Pinpoint the cell where the given text exists, returning its [X, Y] midpoint coordinate. 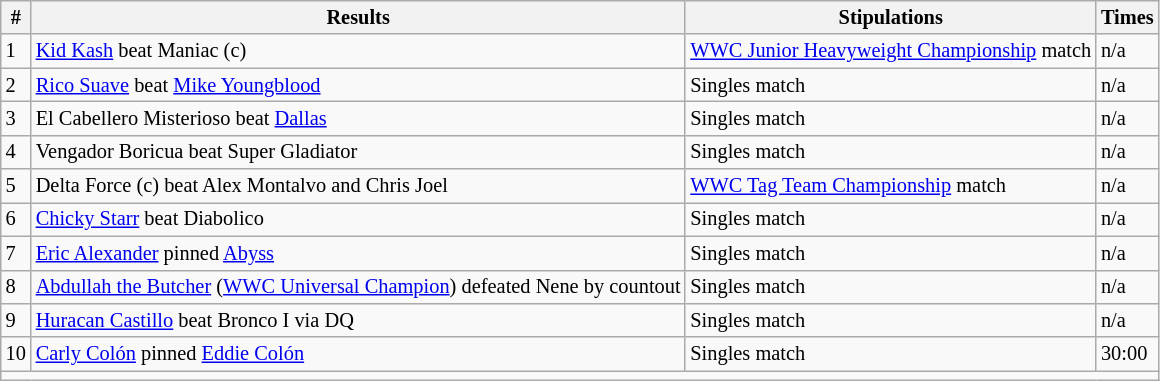
Vengador Boricua beat Super Gladiator [358, 152]
6 [16, 219]
7 [16, 253]
5 [16, 186]
Delta Force (c) beat Alex Montalvo and Chris Joel [358, 186]
Rico Suave beat Mike Youngblood [358, 85]
2 [16, 85]
Results [358, 17]
WWC Junior Heavyweight Championship match [890, 51]
# [16, 17]
El Cabellero Misterioso beat Dallas [358, 118]
3 [16, 118]
30:00 [1128, 354]
4 [16, 152]
Abdullah the Butcher (WWC Universal Champion) defeated Nene by countout [358, 287]
8 [16, 287]
WWC Tag Team Championship match [890, 186]
Stipulations [890, 17]
Chicky Starr beat Diabolico [358, 219]
Eric Alexander pinned Abyss [358, 253]
9 [16, 320]
1 [16, 51]
Carly Colón pinned Eddie Colón [358, 354]
Kid Kash beat Maniac (c) [358, 51]
Times [1128, 17]
Huracan Castillo beat Bronco I via DQ [358, 320]
10 [16, 354]
